For the text-containing cell, return its midpoint in (X, Y) coordinate format. 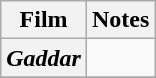
Film (44, 20)
Gaddar (44, 58)
Notes (120, 20)
